Output the (X, Y) coordinate of the center of the cell containing the given text.  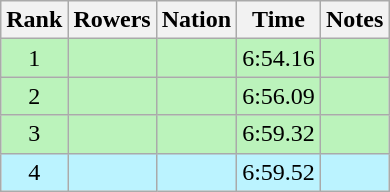
6:54.16 (279, 58)
3 (34, 134)
Notes (354, 20)
Time (279, 20)
Rank (34, 20)
Rowers (112, 20)
6:59.32 (279, 134)
1 (34, 58)
2 (34, 96)
4 (34, 172)
6:59.52 (279, 172)
Nation (196, 20)
6:56.09 (279, 96)
